Identify which cell holds the provided text, then report its [X, Y] central coordinate. 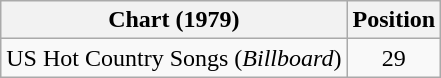
Position [394, 20]
29 [394, 58]
Chart (1979) [174, 20]
US Hot Country Songs (Billboard) [174, 58]
